Search for the cell housing the specified text and yield its [x, y] center coordinate. 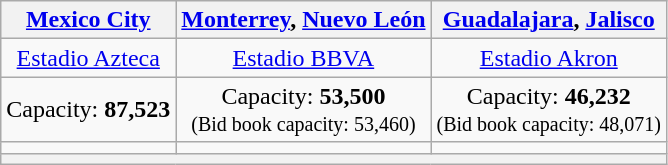
Capacity: 87,523 [88, 110]
Estadio Azteca [88, 58]
Mexico City [88, 20]
Capacity: 53,500(Bid book capacity: 53,460) [304, 110]
Monterrey, Nuevo León [304, 20]
Capacity: 46,232(Bid book capacity: 48,071) [548, 110]
Estadio BBVA [304, 58]
Guadalajara, Jalisco [548, 20]
Estadio Akron [548, 58]
